Return [X, Y] of the center of cell containing provided text 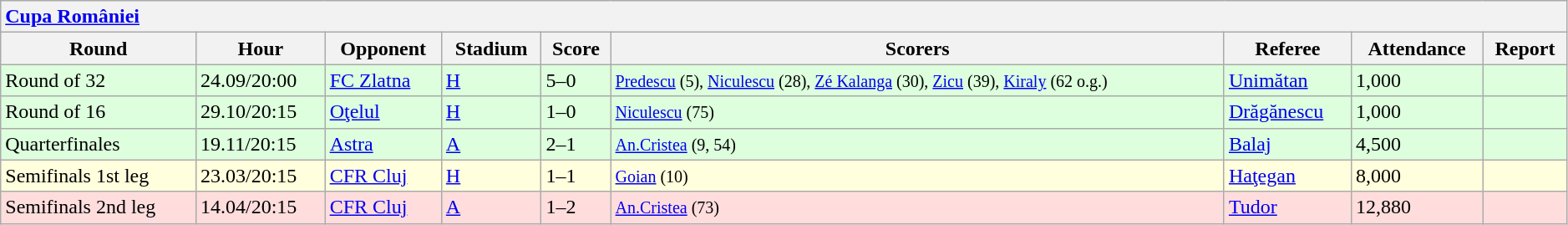
Referee [1287, 49]
Round of 32 [99, 80]
Balaj [1287, 144]
Quarterfinales [99, 144]
Predescu (5), Niculescu (28), Zé Kalanga (30), Zicu (39), Kiraly (62 o.g.) [917, 80]
Niculescu (75) [917, 112]
Report [1525, 49]
Round of 16 [99, 112]
Drăgănescu [1287, 112]
Hour [261, 49]
4,500 [1417, 144]
Tudor [1287, 207]
Round [99, 49]
24.09/20:00 [261, 80]
An.Cristea (73) [917, 207]
2–1 [576, 144]
Oţelul [383, 112]
An.Cristea (9, 54) [917, 144]
14.04/20:15 [261, 207]
Astra [383, 144]
23.03/20:15 [261, 176]
8,000 [1417, 176]
19.11/20:15 [261, 144]
1–2 [576, 207]
FC Zlatna [383, 80]
Scorers [917, 49]
12,880 [1417, 207]
5–0 [576, 80]
Goian (10) [917, 176]
Score [576, 49]
1–1 [576, 176]
Cupa României [784, 17]
Semifinals 2nd leg [99, 207]
Stadium [491, 49]
Semifinals 1st leg [99, 176]
Unimătan [1287, 80]
29.10/20:15 [261, 112]
Attendance [1417, 49]
Opponent [383, 49]
Haţegan [1287, 176]
1–0 [576, 112]
